Detect which cell encompasses the target text, then output its [X, Y] center coordinate. 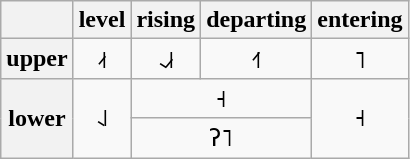
˥ [360, 59]
upper [37, 59]
departing [256, 20]
ʔ˥ [222, 138]
˧˥ [256, 59]
rising [166, 20]
˨˩ [102, 118]
entering [360, 20]
lower [37, 118]
level [102, 20]
˨˦ [102, 59]
˨˩˧ [166, 59]
